Pinpoint the cell where the given text exists, returning its [X, Y] midpoint coordinate. 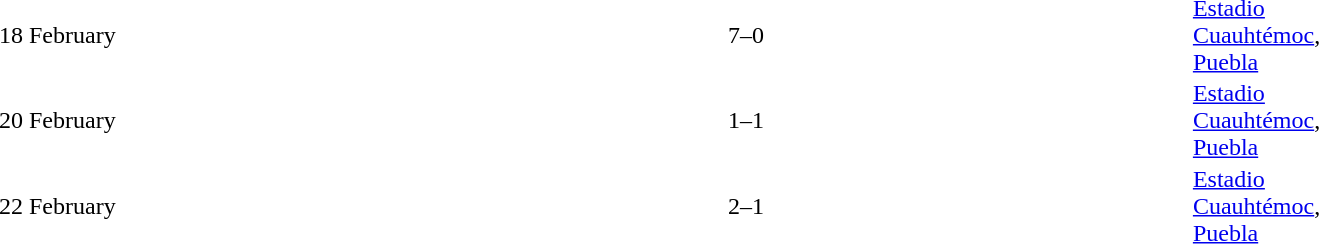
1–1 [746, 120]
